Locate the cell with the specified text and output its [X, Y] center coordinate. 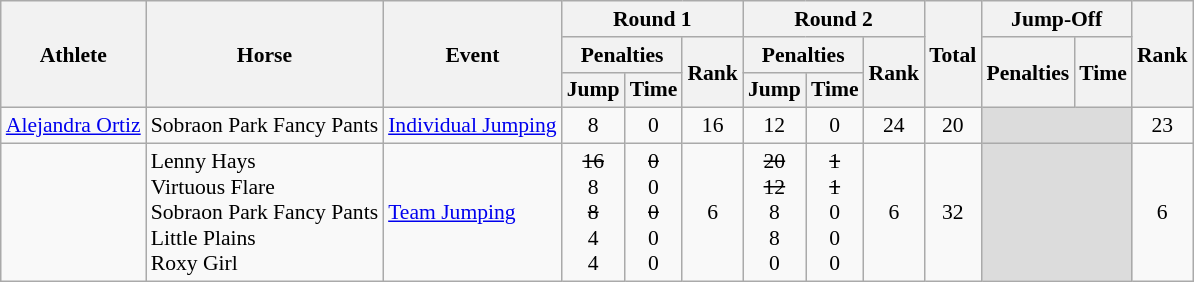
Event [472, 54]
Round 1 [652, 19]
Sobraon Park Fancy Pants [264, 126]
Jump-Off [1056, 19]
Round 2 [834, 19]
Individual Jumping [472, 126]
Total [952, 54]
168844 [594, 213]
Horse [264, 54]
12 [774, 126]
Alejandra Ortiz [74, 126]
Athlete [74, 54]
23 [1162, 126]
20 [952, 126]
Lenny HaysVirtuous FlareSobraon Park Fancy PantsLittle PlainsRoxy Girl [264, 213]
Team Jumping [472, 213]
8 [594, 126]
24 [894, 126]
00000 [654, 213]
32 [952, 213]
11000 [835, 213]
16 [712, 126]
2012880 [774, 213]
